Capture the cell that displays the provided text and extract its [X, Y] central coordinate. 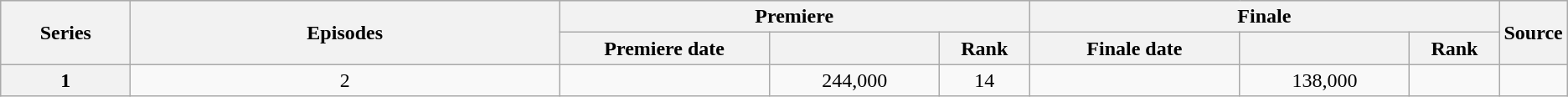
Series [65, 33]
1 [65, 80]
138,000 [1325, 80]
Episodes [345, 33]
Premiere [794, 17]
Finale [1265, 17]
244,000 [854, 80]
14 [985, 80]
2 [345, 80]
Source [1533, 33]
Finale date [1134, 48]
Premiere date [665, 48]
